Search for the cell housing the specified text and yield its [X, Y] center coordinate. 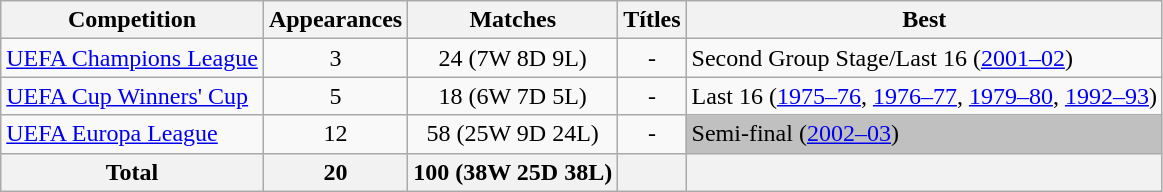
5 [335, 96]
Last 16 (1975–76, 1976–77, 1979–80, 1992–93) [924, 96]
24 (7W 8D 9L) [513, 58]
Total [132, 172]
Títles [652, 20]
UEFA Cup Winners' Cup [132, 96]
Competition [132, 20]
UEFA Champions League [132, 58]
Second Group Stage/Last 16 (2001–02) [924, 58]
100 (38W 25D 38L) [513, 172]
Matches [513, 20]
Best [924, 20]
Appearances [335, 20]
18 (6W 7D 5L) [513, 96]
Semi-final (2002–03) [924, 134]
3 [335, 58]
12 [335, 134]
58 (25W 9D 24L) [513, 134]
UEFA Europa League [132, 134]
20 [335, 172]
